Detect which cell encompasses the target text, then output its (x, y) center coordinate. 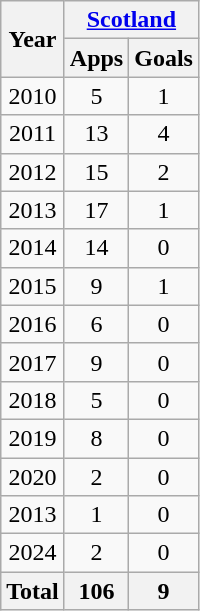
Total (33, 591)
Apps (96, 58)
2016 (33, 324)
2010 (33, 96)
2024 (33, 553)
Scotland (131, 20)
2014 (33, 248)
Year (33, 39)
2015 (33, 286)
15 (96, 172)
2018 (33, 400)
106 (96, 591)
2012 (33, 172)
6 (96, 324)
17 (96, 210)
4 (164, 134)
Goals (164, 58)
2020 (33, 477)
14 (96, 248)
2019 (33, 438)
13 (96, 134)
2011 (33, 134)
2017 (33, 362)
8 (96, 438)
